From the cell containing the given text, extract its center point as (X, Y) coordinate. 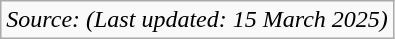
Source: (Last updated: 15 March 2025) (198, 20)
